For the text-containing cell, return its midpoint in [X, Y] coordinate format. 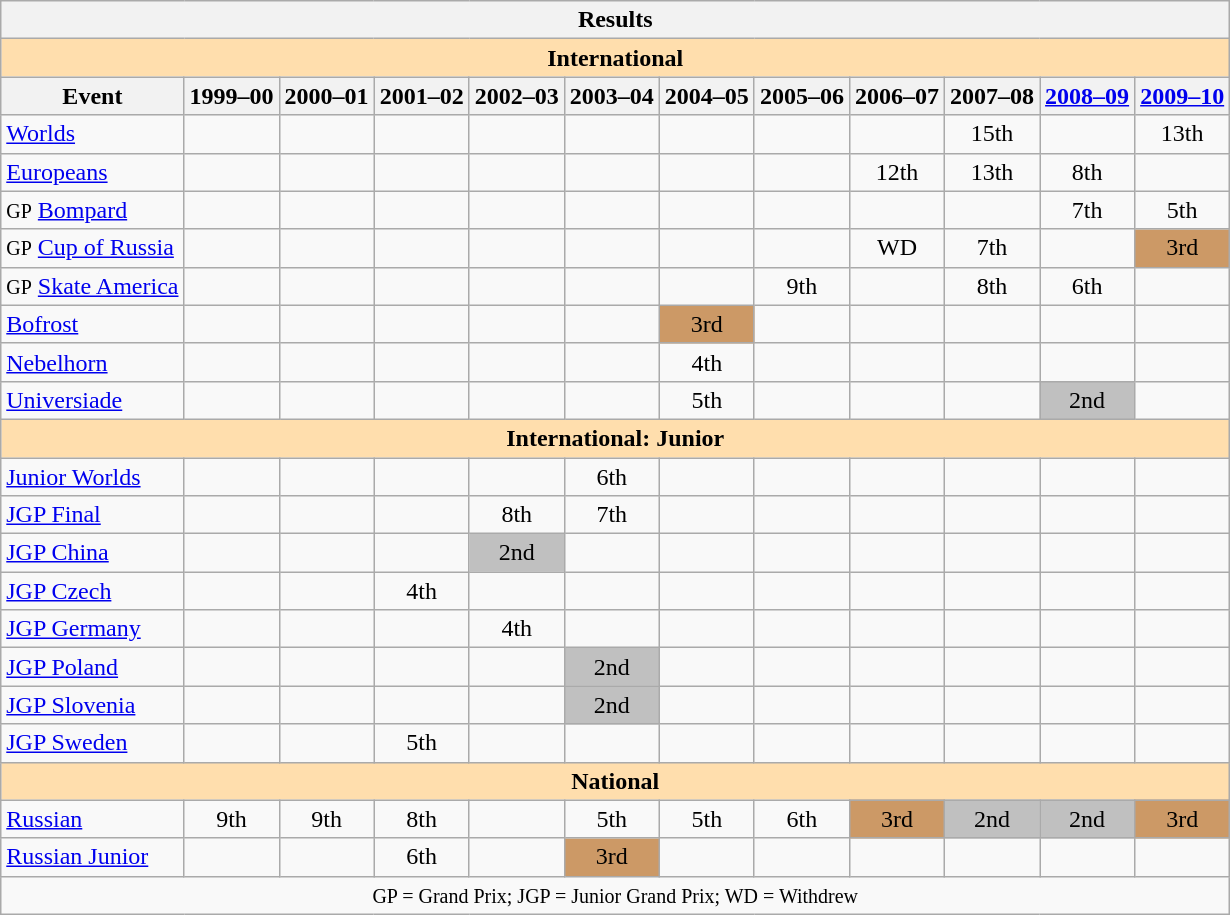
JGP Czech [92, 591]
Russian [92, 819]
Results [616, 20]
2008–09 [1088, 96]
2002–03 [516, 96]
Russian Junior [92, 857]
GP Skate America [92, 286]
15th [992, 134]
JGP China [92, 553]
2007–08 [992, 96]
JGP Poland [92, 667]
International [616, 58]
Europeans [92, 172]
2009–10 [1182, 96]
International: Junior [616, 438]
1999–00 [232, 96]
Worlds [92, 134]
JGP Sweden [92, 743]
Universiade [92, 400]
Junior Worlds [92, 477]
Nebelhorn [92, 362]
Event [92, 96]
National [616, 781]
12th [896, 172]
Bofrost [92, 324]
JGP Germany [92, 629]
GP Bompard [92, 210]
WD [896, 248]
2005–06 [802, 96]
2001–02 [422, 96]
GP = Grand Prix; JGP = Junior Grand Prix; WD = Withdrew [616, 895]
2004–05 [706, 96]
2006–07 [896, 96]
JGP Final [92, 515]
GP Cup of Russia [92, 248]
JGP Slovenia [92, 705]
2003–04 [612, 96]
2000–01 [326, 96]
